From the cell containing the given text, extract its center point as (x, y) coordinate. 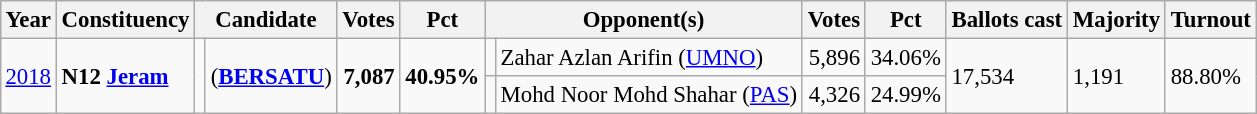
Year (28, 20)
40.95% (442, 76)
2018 (28, 76)
4,326 (834, 95)
Constituency (125, 20)
Candidate (266, 20)
Turnout (1210, 20)
Zahar Azlan Arifin (UMNO) (648, 57)
88.80% (1210, 76)
17,534 (1006, 76)
7,087 (368, 76)
34.06% (906, 57)
Majority (1117, 20)
(BERSATU) (271, 76)
Mohd Noor Mohd Shahar (PAS) (648, 95)
5,896 (834, 57)
24.99% (906, 95)
Opponent(s) (644, 20)
N12 Jeram (125, 76)
Ballots cast (1006, 20)
1,191 (1117, 76)
